Return (x, y) of the center of cell containing provided text 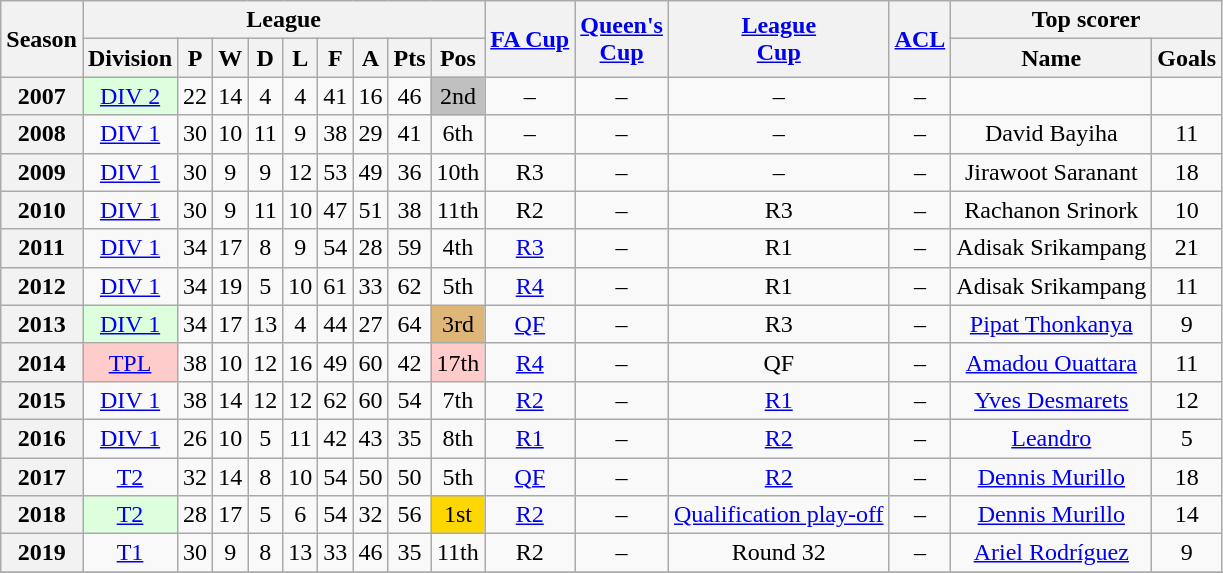
L (300, 58)
2008 (42, 134)
Round 32 (778, 553)
61 (336, 286)
17th (458, 362)
Top scorer (1086, 20)
10th (458, 172)
6 (300, 515)
21 (1187, 248)
Rachanon Srinork (1052, 210)
2007 (42, 96)
2010 (42, 210)
44 (336, 324)
T1 (130, 553)
Goals (1187, 58)
Pos (458, 58)
FA Cup (530, 39)
LeagueCup (778, 39)
Ariel Rodríguez (1052, 553)
2017 (42, 477)
2014 (42, 362)
A (370, 58)
Queen'sCup (622, 39)
P (196, 58)
D (266, 58)
2015 (42, 400)
Qualification play-off (778, 515)
2012 (42, 286)
Division (130, 58)
27 (370, 324)
51 (370, 210)
26 (196, 438)
19 (230, 286)
2019 (42, 553)
2013 (42, 324)
2018 (42, 515)
League (283, 20)
8th (458, 438)
64 (410, 324)
Pts (410, 58)
22 (196, 96)
29 (370, 134)
David Bayiha (1052, 134)
TPL (130, 362)
47 (336, 210)
2011 (42, 248)
59 (410, 248)
53 (336, 172)
W (230, 58)
Season (42, 39)
Jirawoot Saranant (1052, 172)
DIV 2 (130, 96)
36 (410, 172)
7th (458, 400)
2009 (42, 172)
Name (1052, 58)
1st (458, 515)
2nd (458, 96)
56 (410, 515)
6th (458, 134)
3rd (458, 324)
Leandro (1052, 438)
43 (370, 438)
4th (458, 248)
2016 (42, 438)
Yves Desmarets (1052, 400)
F (336, 58)
Amadou Ouattara (1052, 362)
Pipat Thonkanya (1052, 324)
ACL (920, 39)
